Search for the cell housing the specified text and yield its (X, Y) center coordinate. 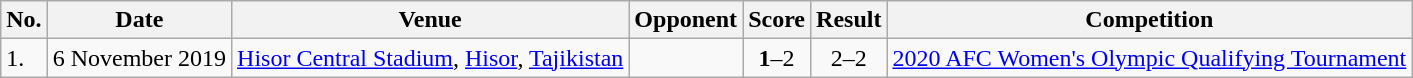
Opponent (686, 20)
Result (849, 20)
6 November 2019 (139, 58)
1. (24, 58)
Score (777, 20)
Hisor Central Stadium, Hisor, Tajikistan (430, 58)
Competition (1150, 20)
2–2 (849, 58)
No. (24, 20)
Date (139, 20)
1–2 (777, 58)
2020 AFC Women's Olympic Qualifying Tournament (1150, 58)
Venue (430, 20)
